Detect which cell encompasses the target text, then output its [x, y] center coordinate. 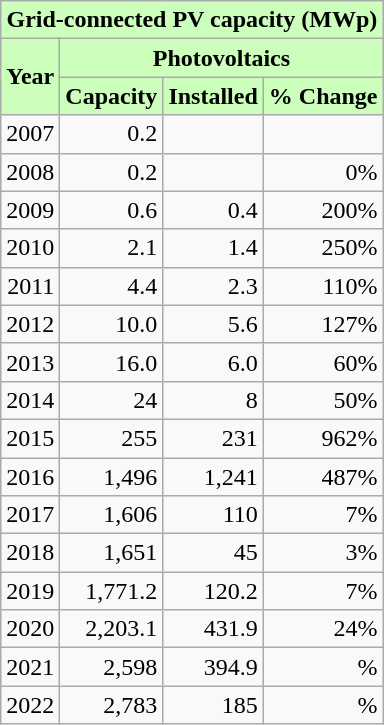
0% [323, 172]
255 [112, 438]
% Change [323, 96]
2,598 [112, 667]
Grid-connected PV capacity (MWp) [192, 20]
4.4 [112, 286]
2021 [30, 667]
487% [323, 477]
110 [213, 515]
1.4 [213, 248]
185 [213, 705]
2,203.1 [112, 629]
1,496 [112, 477]
6.0 [213, 362]
1,771.2 [112, 591]
Year [30, 77]
2017 [30, 515]
0.4 [213, 210]
2013 [30, 362]
127% [323, 324]
431.9 [213, 629]
250% [323, 248]
2009 [30, 210]
2018 [30, 553]
50% [323, 400]
2015 [30, 438]
2012 [30, 324]
2,783 [112, 705]
3% [323, 553]
Photovoltaics [222, 58]
1,651 [112, 553]
2011 [30, 286]
962% [323, 438]
Installed [213, 96]
200% [323, 210]
2.3 [213, 286]
5.6 [213, 324]
10.0 [112, 324]
24 [112, 400]
1,606 [112, 515]
231 [213, 438]
2019 [30, 591]
45 [213, 553]
2014 [30, 400]
2022 [30, 705]
2016 [30, 477]
0.6 [112, 210]
Capacity [112, 96]
120.2 [213, 591]
24% [323, 629]
394.9 [213, 667]
16.0 [112, 362]
1,241 [213, 477]
2007 [30, 134]
2010 [30, 248]
2020 [30, 629]
2008 [30, 172]
2.1 [112, 248]
60% [323, 362]
8 [213, 400]
110% [323, 286]
